Capture the cell that displays the provided text and extract its (X, Y) central coordinate. 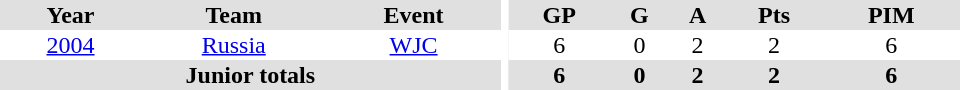
Team (234, 15)
A (697, 15)
Pts (774, 15)
Event (413, 15)
WJC (413, 45)
GP (559, 15)
Year (70, 15)
G (639, 15)
Russia (234, 45)
2004 (70, 45)
Junior totals (250, 75)
PIM (892, 15)
